For the text-containing cell, return its midpoint in [x, y] coordinate format. 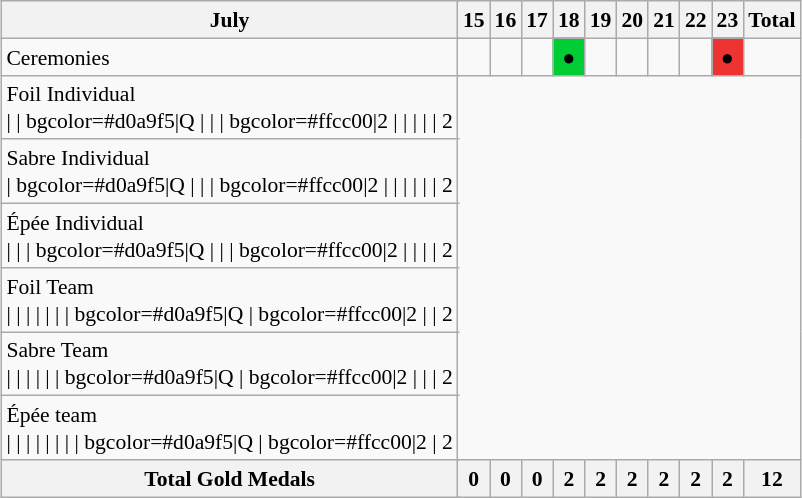
19 [601, 20]
22 [696, 20]
16 [506, 20]
Foil Team| | | | | | | bgcolor=#d0a9f5|Q | bgcolor=#ffcc00|2 | | 2 [229, 299]
21 [664, 20]
Épée Individual| | | bgcolor=#d0a9f5|Q | | | bgcolor=#ffcc00|2 | | | | 2 [229, 235]
Ceremonies [229, 56]
Sabre Individual| bgcolor=#d0a9f5|Q | | | bgcolor=#ffcc00|2 | | | | | | 2 [229, 171]
18 [569, 20]
23 [728, 20]
17 [537, 20]
Total [772, 20]
Total Gold Medals [229, 478]
Sabre Team| | | | | | bgcolor=#d0a9f5|Q | bgcolor=#ffcc00|2 | | | 2 [229, 364]
15 [474, 20]
Épée team| | | | | | | | bgcolor=#d0a9f5|Q | bgcolor=#ffcc00|2 | 2 [229, 428]
20 [632, 20]
Foil Individual| | bgcolor=#d0a9f5|Q | | | bgcolor=#ffcc00|2 | | | | | 2 [229, 107]
July [229, 20]
12 [772, 478]
